Identify which cell holds the provided text, then report its [x, y] central coordinate. 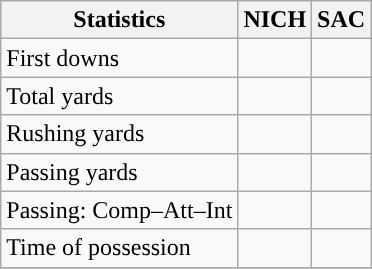
Total yards [120, 96]
Passing: Comp–Att–Int [120, 210]
Statistics [120, 20]
Rushing yards [120, 134]
Passing yards [120, 172]
NICH [275, 20]
Time of possession [120, 248]
First downs [120, 58]
SAC [342, 20]
